Output the (X, Y) coordinate of the center of the cell containing the given text.  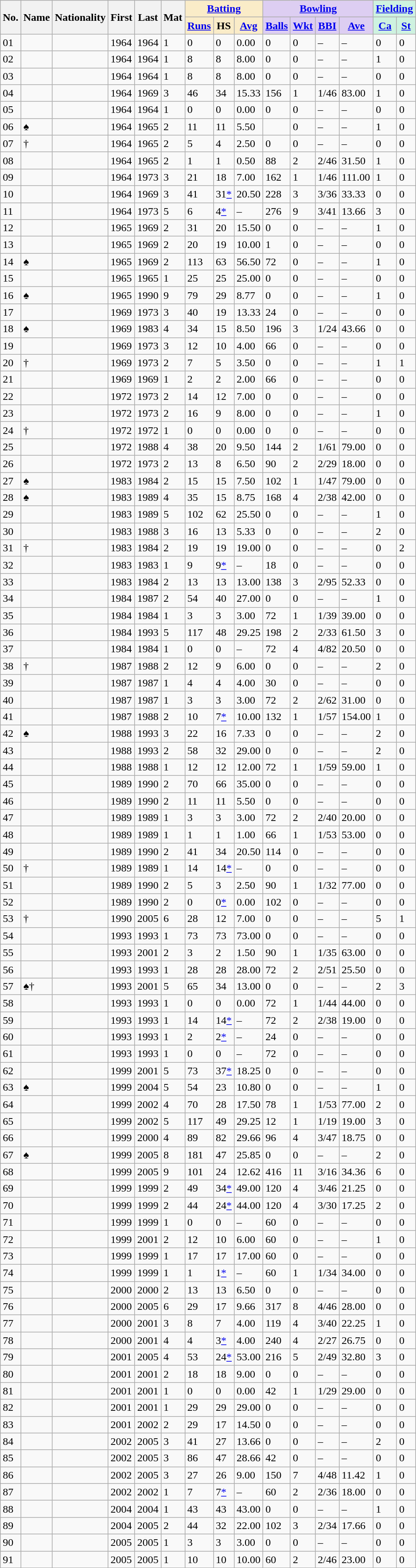
BBI (327, 26)
119 (277, 1324)
20.00 (356, 818)
Nationality (80, 17)
57 (11, 986)
36 (11, 632)
2/40 (327, 818)
04 (11, 93)
85 (11, 1458)
34.36 (356, 1172)
Avg (249, 26)
First (121, 17)
2/51 (327, 969)
67 (11, 1155)
0.50 (249, 160)
144 (277, 447)
17.66 (356, 1525)
1/29 (327, 1391)
1/39 (327, 616)
31.00 (356, 700)
Batting (224, 9)
96 (277, 1138)
84 (11, 1441)
61 (11, 1054)
77 (11, 1324)
52.33 (356, 582)
8.50 (249, 329)
09 (11, 177)
73.00 (249, 936)
150 (277, 1475)
196 (277, 329)
17.00 (249, 1256)
Name (36, 17)
23.00 (356, 1559)
2/62 (327, 700)
181 (199, 1155)
1/24 (327, 329)
3/46 (327, 1189)
156 (277, 93)
1/35 (327, 952)
17.25 (356, 1205)
1/32 (327, 885)
1/61 (327, 447)
St (406, 26)
3/40 (327, 1324)
52 (11, 902)
06 (11, 127)
18.25 (249, 1071)
3.50 (249, 363)
25.00 (249, 279)
8.77 (249, 295)
42.00 (356, 498)
12.00 (249, 767)
59 (11, 1020)
14.50 (249, 1425)
2/34 (327, 1525)
162 (277, 177)
61.50 (356, 632)
138 (277, 582)
3/47 (327, 1138)
1/34 (327, 1273)
71 (11, 1222)
80 (11, 1374)
32.80 (356, 1357)
17.50 (249, 1104)
15.33 (249, 93)
8.75 (249, 498)
2/27 (327, 1340)
Last (148, 17)
07 (11, 143)
3/36 (327, 194)
02 (11, 59)
45 (11, 784)
132 (277, 716)
2.00 (249, 379)
13.33 (249, 312)
63.00 (356, 952)
Balls (277, 26)
111.00 (356, 177)
12.62 (249, 1172)
39.00 (356, 616)
5.33 (249, 531)
1/44 (327, 1003)
01 (11, 43)
154.00 (356, 716)
1.00 (249, 835)
59.00 (356, 767)
416 (277, 1172)
51 (11, 885)
75 (11, 1290)
276 (277, 211)
2/36 (327, 1492)
198 (277, 632)
7.33 (249, 733)
1/57 (327, 716)
Runs (199, 26)
2/49 (327, 1357)
05 (11, 110)
56 (11, 969)
43.00 (249, 1509)
50 (11, 868)
26.75 (356, 1340)
83.00 (356, 93)
2/29 (327, 464)
3/30 (327, 1205)
03 (11, 76)
27.00 (249, 599)
2* (224, 1037)
9.50 (249, 447)
33 (11, 582)
Mat (173, 17)
91 (11, 1559)
9.66 (249, 1307)
114 (277, 852)
56.50 (249, 262)
31.50 (356, 160)
2/95 (327, 582)
39 (11, 683)
37* (224, 1071)
4/48 (327, 1475)
Ca (385, 26)
87 (11, 1492)
08 (11, 160)
2/33 (327, 632)
18.75 (356, 1138)
33.33 (356, 194)
55 (11, 952)
28.66 (249, 1458)
Ave (356, 26)
1/47 (327, 480)
10.80 (249, 1088)
1/59 (327, 767)
317 (277, 1307)
76 (11, 1307)
3/16 (327, 1172)
15.50 (249, 228)
240 (277, 1340)
101 (199, 1172)
11.42 (356, 1475)
22.25 (356, 1324)
31* (224, 194)
113 (199, 262)
25.85 (249, 1155)
29.66 (249, 1138)
1.50 (249, 952)
37 (11, 649)
4* (224, 211)
HS (224, 26)
22.00 (249, 1525)
1* (224, 1273)
74 (11, 1273)
4/82 (327, 649)
43.66 (356, 329)
3* (224, 1340)
35.00 (249, 784)
168 (277, 498)
1/19 (327, 1121)
34* (224, 1189)
21.25 (356, 1189)
68 (11, 1172)
7.50 (249, 480)
81 (11, 1391)
49.00 (249, 1189)
Wkt (303, 26)
Bowling (318, 9)
No. (11, 17)
0* (224, 902)
9* (224, 565)
216 (277, 1357)
69 (11, 1189)
3/41 (327, 211)
64 (11, 1104)
34.00 (356, 1273)
228 (277, 194)
4/46 (327, 1307)
Fielding (394, 9)
♠† (36, 986)
83 (11, 1425)
